From the cell containing the given text, extract its center point as (X, Y) coordinate. 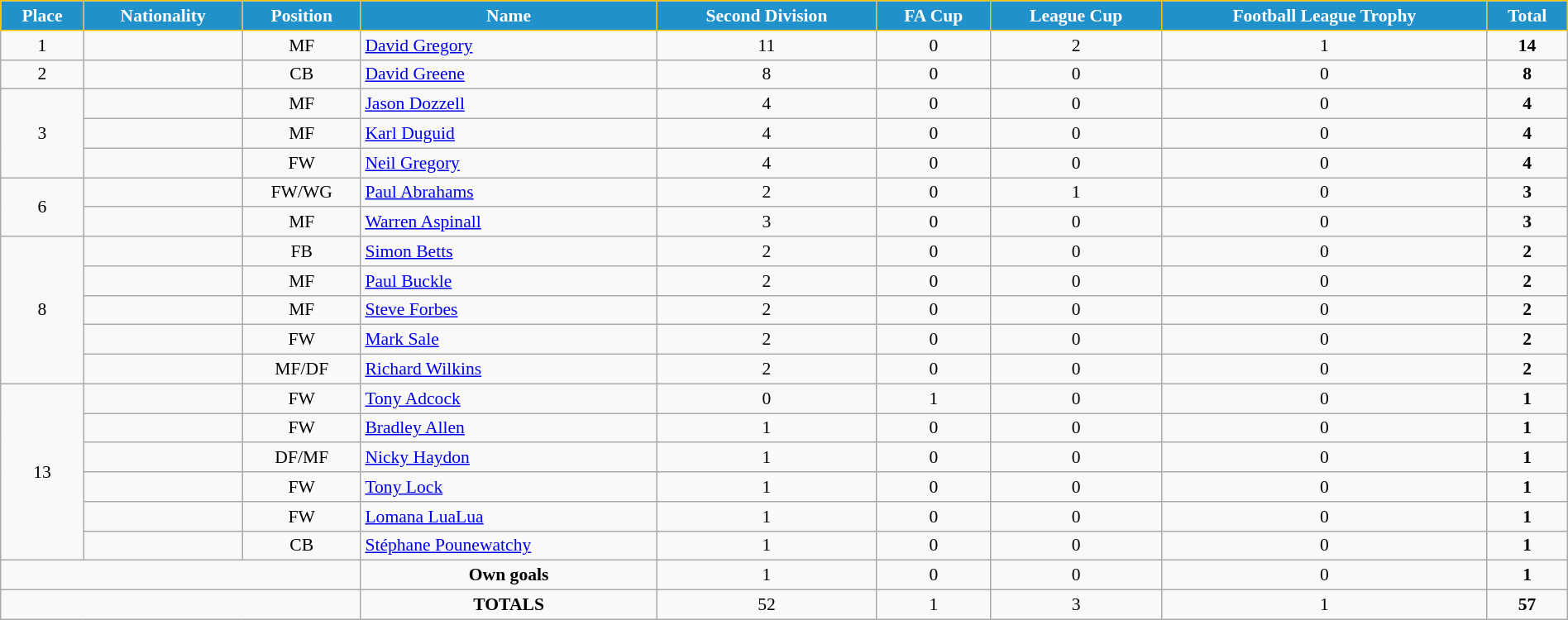
League Cup (1077, 16)
Second Division (767, 16)
Jason Dozzell (509, 104)
David Gregory (509, 45)
Total (1527, 16)
6 (42, 207)
TOTALS (509, 605)
52 (767, 605)
Nationality (163, 16)
Own goals (509, 575)
Bradley Allen (509, 428)
Mark Sale (509, 340)
Karl Duguid (509, 134)
Paul Abrahams (509, 193)
Richard Wilkins (509, 370)
Place (42, 16)
Tony Lock (509, 487)
FA Cup (933, 16)
Lomana LuaLua (509, 517)
13 (42, 472)
Football League Trophy (1325, 16)
11 (767, 45)
Simon Betts (509, 251)
Name (509, 16)
57 (1527, 605)
DF/MF (301, 458)
Warren Aspinall (509, 222)
FW/WG (301, 193)
MF/DF (301, 370)
Steve Forbes (509, 310)
Paul Buckle (509, 281)
FB (301, 251)
Neil Gregory (509, 163)
Tony Adcock (509, 398)
Nicky Haydon (509, 458)
14 (1527, 45)
Position (301, 16)
David Greene (509, 74)
Stéphane Pounewatchy (509, 546)
